Find where the given text appears and provide that cell's center as (X, Y) coordinate. 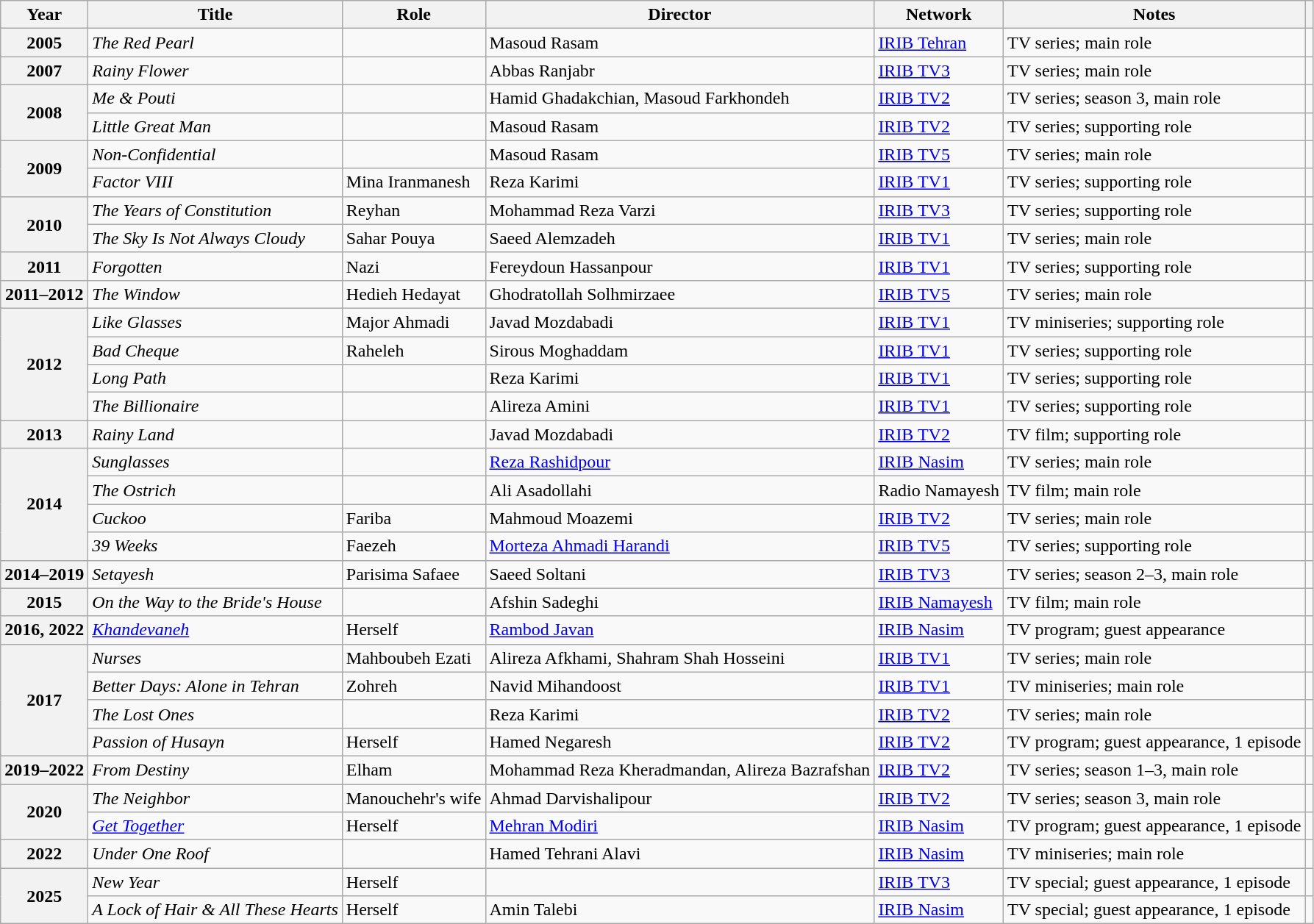
Rainy Flower (215, 71)
The Ostrich (215, 490)
39 Weeks (215, 546)
Passion of Husayn (215, 742)
IRIB Namayesh (939, 602)
On the Way to the Bride's House (215, 602)
2015 (44, 602)
Fariba (413, 518)
Navid Mihandoost (679, 686)
2022 (44, 854)
Me & Pouti (215, 99)
Alireza Amini (679, 407)
2012 (44, 364)
TV program; guest appearance (1154, 630)
Under One Roof (215, 854)
2009 (44, 168)
Faezeh (413, 546)
Reyhan (413, 210)
Bad Cheque (215, 351)
Mohammad Reza Varzi (679, 210)
2007 (44, 71)
Mina Iranmanesh (413, 182)
Hamed Negaresh (679, 742)
2008 (44, 112)
Year (44, 15)
Raheleh (413, 351)
TV film; supporting role (1154, 434)
Rambod Javan (679, 630)
Saeed Soltani (679, 574)
Nazi (413, 266)
2019–2022 (44, 770)
2020 (44, 812)
Mehran Modiri (679, 826)
TV series; season 2–3, main role (1154, 574)
The Sky Is Not Always Cloudy (215, 238)
2013 (44, 434)
The Lost Ones (215, 714)
Manouchehr's wife (413, 798)
Hamid Ghadakchian, Masoud Farkhondeh (679, 99)
Ghodratollah Solhmirzaee (679, 294)
Non-Confidential (215, 154)
Rainy Land (215, 434)
The Red Pearl (215, 43)
Factor VIII (215, 182)
Role (413, 15)
2014–2019 (44, 574)
Hamed Tehrani Alavi (679, 854)
Fereydoun Hassanpour (679, 266)
Get Together (215, 826)
TV miniseries; supporting role (1154, 322)
Major Ahmadi (413, 322)
From Destiny (215, 770)
Abbas Ranjabr (679, 71)
The Window (215, 294)
Notes (1154, 15)
Forgotten (215, 266)
Reza Rashidpour (679, 462)
Network (939, 15)
Khandevaneh (215, 630)
Mohammad Reza Kheradmandan, Alireza Bazrafshan (679, 770)
2025 (44, 896)
Mahboubeh Ezati (413, 658)
The Billionaire (215, 407)
Afshin Sadeghi (679, 602)
A Lock of Hair & All These Hearts (215, 910)
Sahar Pouya (413, 238)
TV series; season 1–3, main role (1154, 770)
2017 (44, 700)
Elham (413, 770)
Like Glasses (215, 322)
Sunglasses (215, 462)
2005 (44, 43)
New Year (215, 882)
Sirous Moghaddam (679, 351)
Hedieh Hedayat (413, 294)
Ali Asadollahi (679, 490)
Setayesh (215, 574)
Mahmoud Moazemi (679, 518)
Long Path (215, 379)
Morteza Ahmadi Harandi (679, 546)
IRIB Tehran (939, 43)
Zohreh (413, 686)
Little Great Man (215, 126)
Parisima Safaee (413, 574)
Ahmad Darvishalipour (679, 798)
Saeed Alemzadeh (679, 238)
2010 (44, 224)
Amin Talebi (679, 910)
Cuckoo (215, 518)
The Years of Constitution (215, 210)
2011–2012 (44, 294)
2016, 2022 (44, 630)
2014 (44, 504)
Nurses (215, 658)
The Neighbor (215, 798)
Better Days: Alone in Tehran (215, 686)
Alireza Afkhami, Shahram Shah Hosseini (679, 658)
Director (679, 15)
2011 (44, 266)
Radio Namayesh (939, 490)
Title (215, 15)
